Detect which cell encompasses the target text, then output its [x, y] center coordinate. 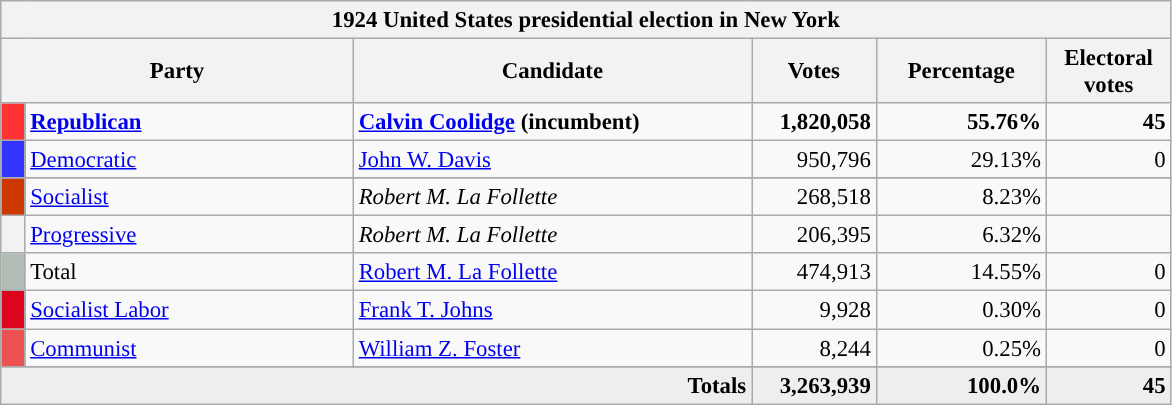
1,820,058 [814, 122]
55.76% [961, 122]
100.0% [961, 385]
8.23% [961, 197]
John W. Davis [552, 160]
Electoral votes [1108, 72]
Percentage [961, 72]
Candidate [552, 72]
268,518 [814, 197]
William Z. Foster [552, 348]
Socialist Labor [189, 310]
14.55% [961, 273]
29.13% [961, 160]
6.32% [961, 235]
8,244 [814, 348]
Party [178, 72]
474,913 [814, 273]
9,928 [814, 310]
Totals [376, 385]
0.25% [961, 348]
Socialist [189, 197]
206,395 [814, 235]
950,796 [814, 160]
0.30% [961, 310]
Frank T. Johns [552, 310]
Calvin Coolidge (incumbent) [552, 122]
Communist [189, 348]
Republican [189, 122]
Votes [814, 72]
Democratic [189, 160]
Total [189, 273]
3,263,939 [814, 385]
Progressive [189, 235]
1924 United States presidential election in New York [586, 20]
